Determine the [x, y] coordinate at the center of the cell enclosing the given text.  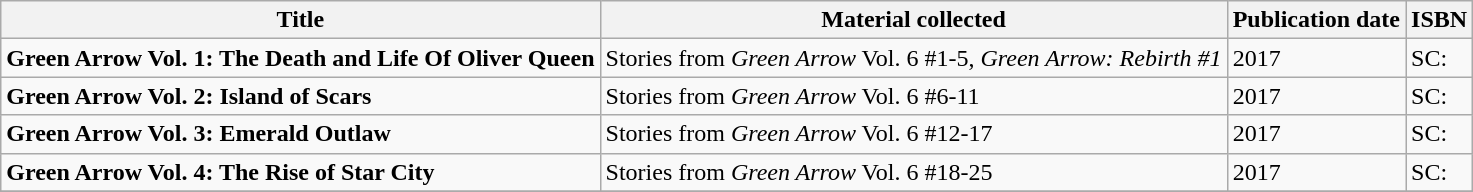
Stories from Green Arrow Vol. 6 #1-5, Green Arrow: Rebirth #1 [914, 58]
Stories from Green Arrow Vol. 6 #12-17 [914, 134]
Material collected [914, 20]
Green Arrow Vol. 3: Emerald Outlaw [300, 134]
Green Arrow Vol. 1: The Death and Life Of Oliver Queen [300, 58]
Title [300, 20]
Stories from Green Arrow Vol. 6 #6-11 [914, 96]
Stories from Green Arrow Vol. 6 #18-25 [914, 172]
ISBN [1440, 20]
Green Arrow Vol. 2: Island of Scars [300, 96]
Publication date [1316, 20]
Green Arrow Vol. 4: The Rise of Star City [300, 172]
